Determine the (X, Y) coordinate at the center of the cell enclosing the given text.  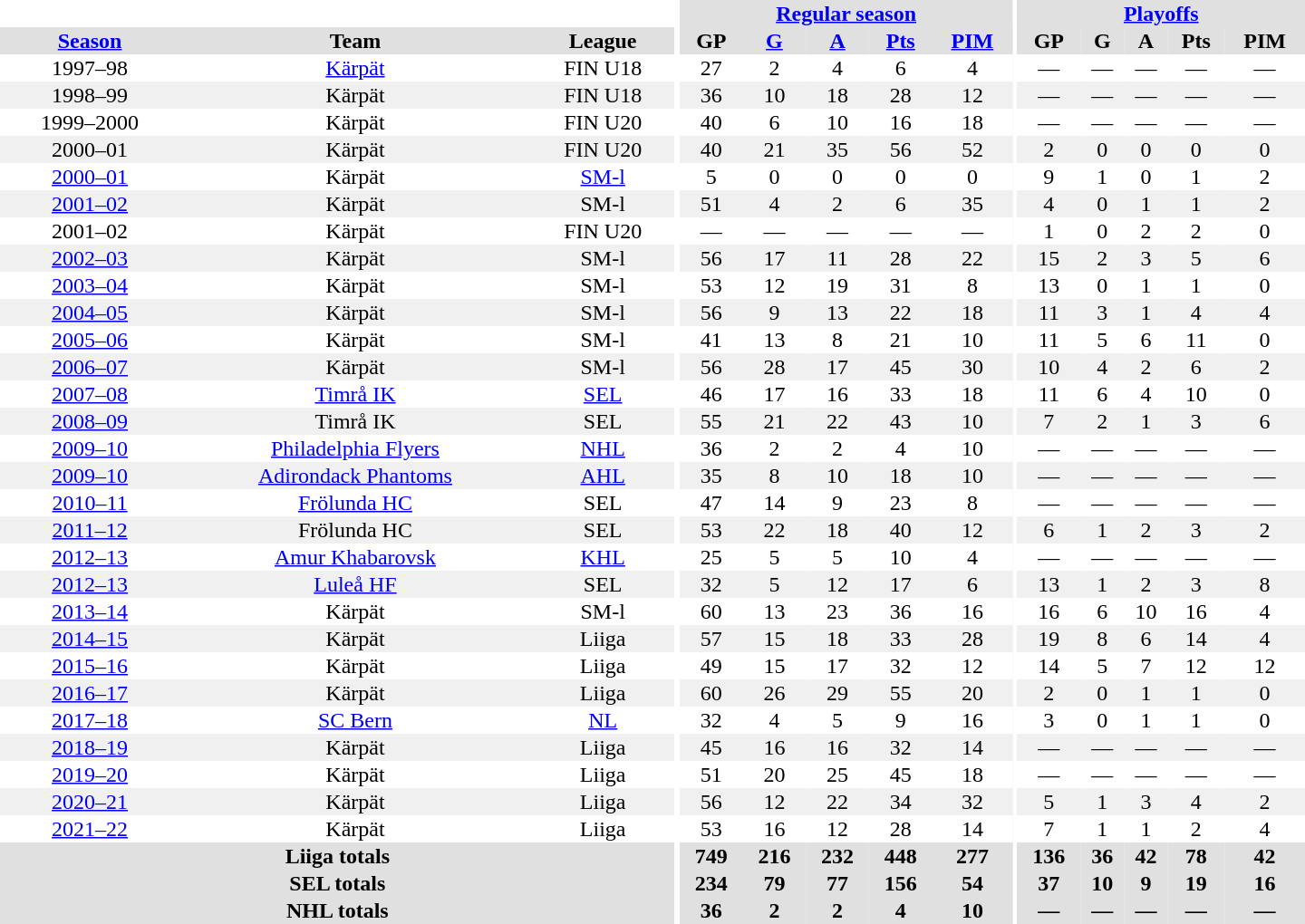
79 (775, 883)
216 (775, 856)
SC Bern (355, 720)
NL (604, 720)
2021–22 (90, 829)
2007–08 (90, 394)
2010–11 (90, 503)
2006–07 (90, 367)
232 (837, 856)
46 (711, 394)
2003–04 (90, 285)
Regular season (846, 14)
34 (901, 802)
37 (1049, 883)
1999–2000 (90, 122)
749 (711, 856)
League (604, 41)
AHL (604, 476)
31 (901, 285)
2004–05 (90, 313)
2015–16 (90, 666)
52 (973, 149)
Philadelphia Flyers (355, 448)
448 (901, 856)
136 (1049, 856)
29 (837, 693)
156 (901, 883)
Luleå HF (355, 584)
2013–14 (90, 611)
277 (973, 856)
SEL totals (337, 883)
NHL totals (337, 910)
234 (711, 883)
78 (1196, 856)
77 (837, 883)
2002–03 (90, 258)
2014–15 (90, 639)
2018–19 (90, 747)
Liiga totals (337, 856)
2020–21 (90, 802)
Playoffs (1162, 14)
KHL (604, 557)
2011–12 (90, 530)
Adirondack Phantoms (355, 476)
2019–20 (90, 775)
Team (355, 41)
47 (711, 503)
1997–98 (90, 68)
2008–09 (90, 421)
2005–06 (90, 340)
Season (90, 41)
26 (775, 693)
49 (711, 666)
27 (711, 68)
57 (711, 639)
30 (973, 367)
2017–18 (90, 720)
Amur Khabarovsk (355, 557)
54 (973, 883)
43 (901, 421)
1998–99 (90, 95)
NHL (604, 448)
41 (711, 340)
2016–17 (90, 693)
